Locate the cell with the specified text and output its (X, Y) center coordinate. 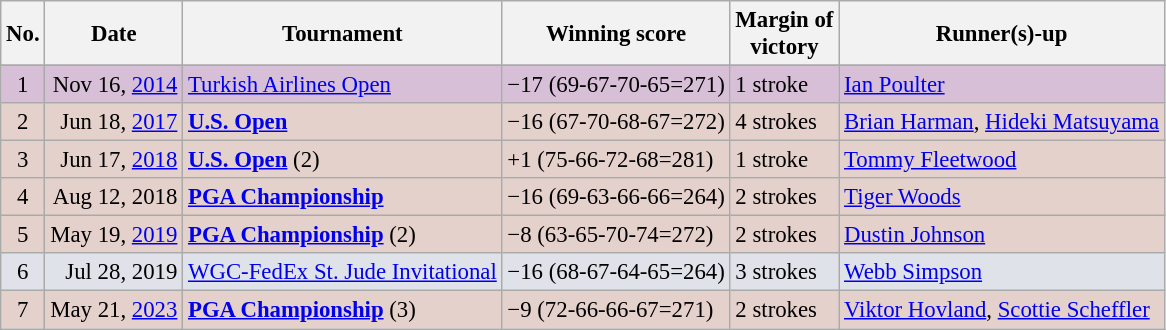
Jun 17, 2018 (114, 160)
Runner(s)-up (1002, 34)
2 (23, 122)
Tommy Fleetwood (1002, 160)
Brian Harman, Hideki Matsuyama (1002, 122)
+1 (75-66-72-68=281) (616, 160)
−9 (72-66-66-67=271) (616, 310)
Tiger Woods (1002, 197)
7 (23, 310)
Ian Poulter (1002, 85)
Jul 28, 2019 (114, 273)
Date (114, 34)
3 (23, 160)
U.S. Open (2) (342, 160)
−16 (67-70-68-67=272) (616, 122)
May 21, 2023 (114, 310)
Viktor Hovland, Scottie Scheffler (1002, 310)
U.S. Open (342, 122)
PGA Championship (2) (342, 235)
Tournament (342, 34)
4 strokes (784, 122)
Aug 12, 2018 (114, 197)
6 (23, 273)
1 (23, 85)
PGA Championship (3) (342, 310)
PGA Championship (342, 197)
No. (23, 34)
Dustin Johnson (1002, 235)
−16 (68-67-64-65=264) (616, 273)
3 strokes (784, 273)
Winning score (616, 34)
Jun 18, 2017 (114, 122)
Nov 16, 2014 (114, 85)
WGC-FedEx St. Jude Invitational (342, 273)
May 19, 2019 (114, 235)
Webb Simpson (1002, 273)
4 (23, 197)
−17 (69-67-70-65=271) (616, 85)
5 (23, 235)
Turkish Airlines Open (342, 85)
−8 (63-65-70-74=272) (616, 235)
Margin ofvictory (784, 34)
−16 (69-63-66-66=264) (616, 197)
